From the cell containing the given text, extract its center point as [X, Y] coordinate. 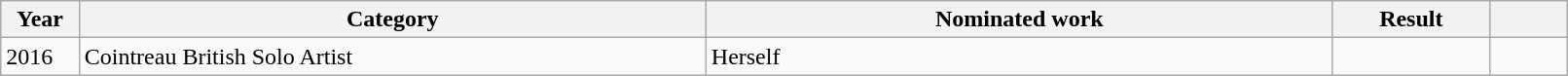
2016 [40, 57]
Category [392, 19]
Nominated work [1019, 19]
Result [1411, 19]
Cointreau British Solo Artist [392, 57]
Herself [1019, 57]
Year [40, 19]
